Detect which cell encompasses the target text, then output its (x, y) center coordinate. 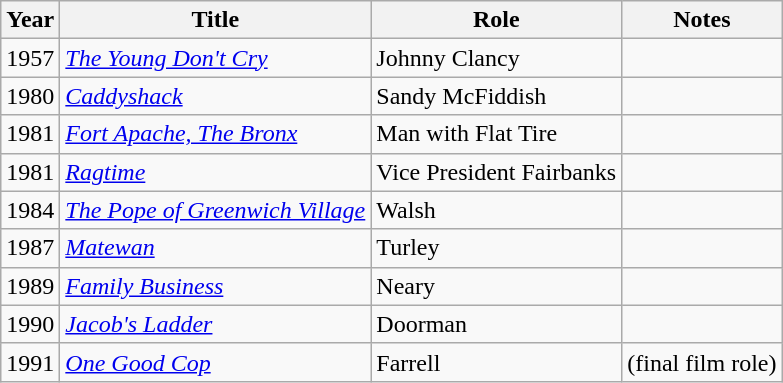
Neary (496, 286)
The Pope of Greenwich Village (216, 210)
Matewan (216, 248)
(final film role) (702, 362)
Farrell (496, 362)
Title (216, 20)
Caddyshack (216, 96)
1990 (30, 324)
Year (30, 20)
1989 (30, 286)
The Young Don't Cry (216, 58)
1980 (30, 96)
Role (496, 20)
Jacob's Ladder (216, 324)
1987 (30, 248)
Turley (496, 248)
One Good Cop (216, 362)
Sandy McFiddish (496, 96)
Doorman (496, 324)
Man with Flat Tire (496, 134)
Ragtime (216, 172)
Walsh (496, 210)
Johnny Clancy (496, 58)
1991 (30, 362)
Family Business (216, 286)
Vice President Fairbanks (496, 172)
Fort Apache, The Bronx (216, 134)
Notes (702, 20)
1984 (30, 210)
1957 (30, 58)
